Return the [X, Y] coordinate for the center point of the cell that contains the specified text.  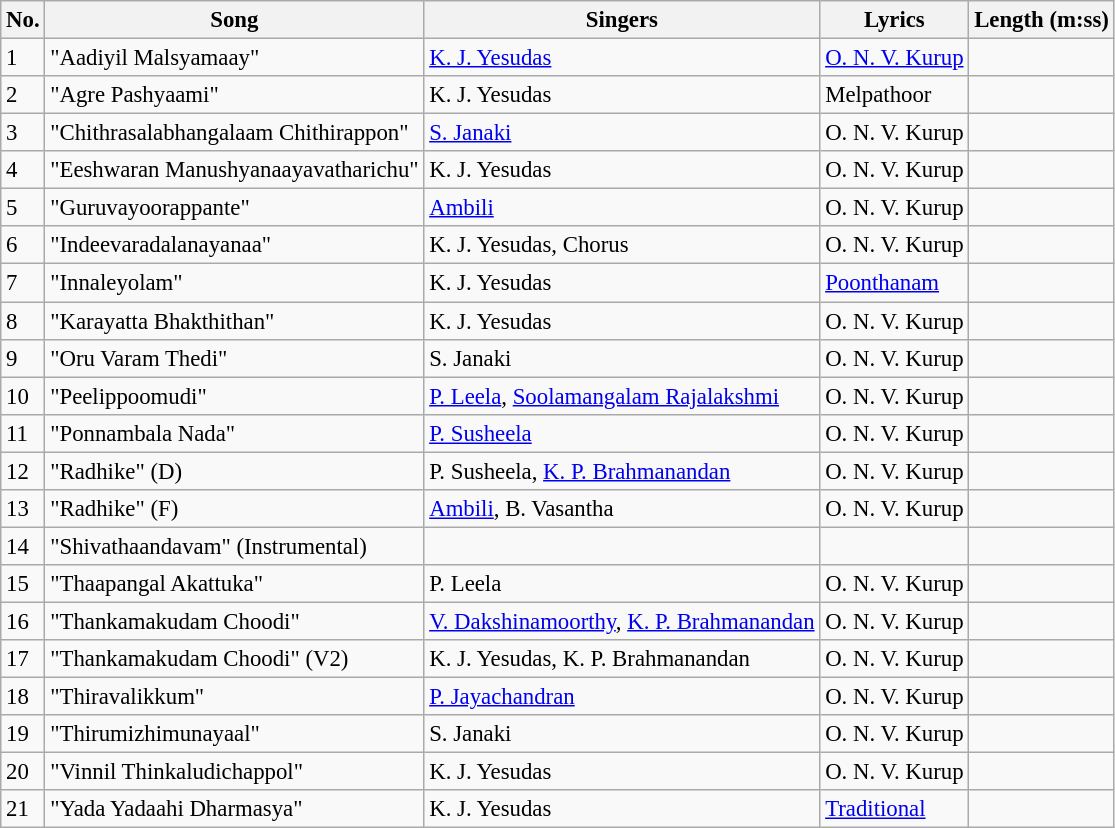
13 [23, 509]
10 [23, 396]
Lyrics [894, 20]
"Thankamakudam Choodi" [234, 621]
17 [23, 659]
"Innaleyolam" [234, 283]
Ambili, B. Vasantha [622, 509]
Ambili [622, 208]
P. Leela [622, 584]
15 [23, 584]
21 [23, 809]
20 [23, 772]
"Radhike" (F) [234, 509]
"Thiravalikkum" [234, 697]
K. J. Yesudas, K. P. Brahmanandan [622, 659]
1 [23, 58]
Traditional [894, 809]
11 [23, 433]
12 [23, 471]
P. Leela, Soolamangalam Rajalakshmi [622, 396]
2 [23, 95]
P. Susheela, K. P. Brahmanandan [622, 471]
16 [23, 621]
14 [23, 546]
5 [23, 208]
8 [23, 321]
Length (m:ss) [1042, 20]
"Karayatta Bhakthithan" [234, 321]
"Agre Pashyaami" [234, 95]
P. Susheela [622, 433]
7 [23, 283]
"Eeshwaran Manushyanaayavatharichu" [234, 170]
"Aadiyil Malsyamaay" [234, 58]
P. Jayachandran [622, 697]
"Ponnambala Nada" [234, 433]
"Thirumizhimunayaal" [234, 734]
"Yada Yadaahi Dharmasya" [234, 809]
Singers [622, 20]
9 [23, 358]
"Shivathaandavam" (Instrumental) [234, 546]
18 [23, 697]
Melpathoor [894, 95]
"Oru Varam Thedi" [234, 358]
"Thaapangal Akattuka" [234, 584]
19 [23, 734]
V. Dakshinamoorthy, K. P. Brahmanandan [622, 621]
"Guruvayoorappante" [234, 208]
3 [23, 133]
Poonthanam [894, 283]
6 [23, 245]
K. J. Yesudas, Chorus [622, 245]
"Radhike" (D) [234, 471]
4 [23, 170]
"Chithrasalabhangalaam Chithirappon" [234, 133]
Song [234, 20]
"Vinnil Thinkaludichappol" [234, 772]
"Thankamakudam Choodi" (V2) [234, 659]
No. [23, 20]
"Indeevaradalanayanaa" [234, 245]
"Peelippoomudi" [234, 396]
